From the cell containing the given text, extract its center point as (X, Y) coordinate. 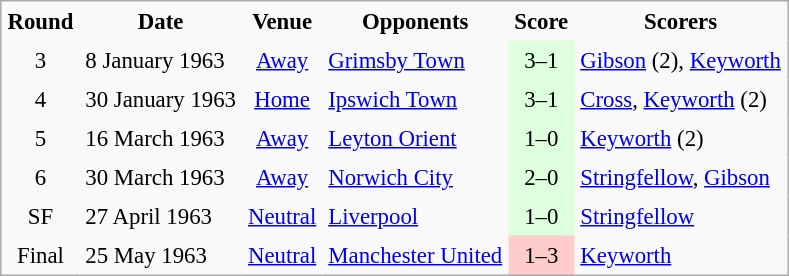
6 (40, 178)
Round (40, 21)
16 March 1963 (160, 138)
Keyworth (680, 256)
Opponents (415, 21)
25 May 1963 (160, 256)
Venue (282, 21)
Manchester United (415, 256)
Norwich City (415, 178)
Stringfellow (680, 216)
Cross, Keyworth (2) (680, 100)
Final (40, 256)
4 (40, 100)
SF (40, 216)
2–0 (541, 178)
8 January 1963 (160, 60)
Stringfellow, Gibson (680, 178)
30 January 1963 (160, 100)
3 (40, 60)
Date (160, 21)
27 April 1963 (160, 216)
Keyworth (2) (680, 138)
Gibson (2), Keyworth (680, 60)
Scorers (680, 21)
1–3 (541, 256)
Leyton Orient (415, 138)
Liverpool (415, 216)
Home (282, 100)
Score (541, 21)
5 (40, 138)
Ipswich Town (415, 100)
Grimsby Town (415, 60)
30 March 1963 (160, 178)
